From the cell containing the given text, extract its center point as (x, y) coordinate. 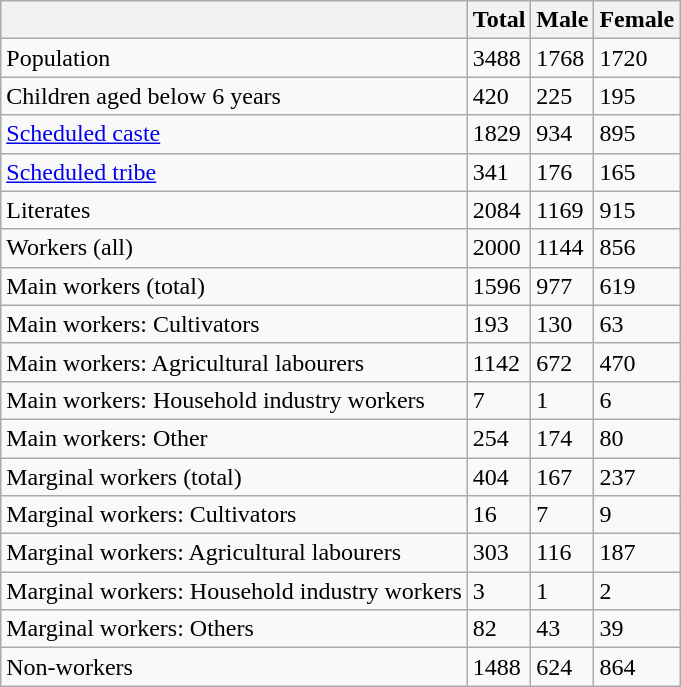
165 (637, 172)
1488 (499, 667)
1829 (499, 134)
16 (499, 515)
Main workers (total) (234, 286)
39 (637, 629)
2 (637, 591)
Population (234, 58)
2084 (499, 210)
193 (499, 324)
80 (637, 438)
Total (499, 20)
856 (637, 248)
Main workers: Other (234, 438)
167 (562, 477)
3 (499, 591)
Main workers: Household industry workers (234, 400)
1142 (499, 362)
6 (637, 400)
63 (637, 324)
Scheduled tribe (234, 172)
Marginal workers (total) (234, 477)
Marginal workers: Others (234, 629)
672 (562, 362)
Children aged below 6 years (234, 96)
2000 (499, 248)
Scheduled caste (234, 134)
934 (562, 134)
116 (562, 553)
1768 (562, 58)
Non-workers (234, 667)
Marginal workers: Cultivators (234, 515)
237 (637, 477)
1144 (562, 248)
195 (637, 96)
420 (499, 96)
Workers (all) (234, 248)
470 (637, 362)
341 (499, 172)
3488 (499, 58)
9 (637, 515)
Main workers: Agricultural labourers (234, 362)
977 (562, 286)
1596 (499, 286)
404 (499, 477)
864 (637, 667)
187 (637, 553)
303 (499, 553)
Marginal workers: Household industry workers (234, 591)
Literates (234, 210)
176 (562, 172)
82 (499, 629)
895 (637, 134)
915 (637, 210)
1720 (637, 58)
Male (562, 20)
130 (562, 324)
624 (562, 667)
Female (637, 20)
Marginal workers: Agricultural labourers (234, 553)
174 (562, 438)
619 (637, 286)
43 (562, 629)
1169 (562, 210)
225 (562, 96)
254 (499, 438)
Main workers: Cultivators (234, 324)
